Search for the cell housing the specified text and yield its [x, y] center coordinate. 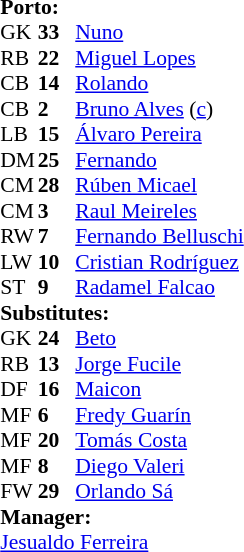
Orlando Sá [159, 491]
29 [57, 491]
Bruno Alves (c) [159, 109]
Maicon [159, 389]
20 [57, 441]
Raul Meireles [159, 211]
RW [19, 237]
Fredy Guarín [159, 415]
6 [57, 415]
15 [57, 135]
13 [57, 364]
2 [57, 109]
33 [57, 33]
DM [19, 160]
10 [57, 262]
3 [57, 211]
ST [19, 287]
Diego Valeri [159, 466]
Rolando [159, 83]
Miguel Lopes [159, 58]
Manager: [122, 517]
9 [57, 287]
Cristian Rodríguez [159, 262]
28 [57, 185]
Nuno [159, 33]
Fernando Belluschi [159, 237]
Jorge Fucile [159, 364]
16 [57, 389]
Álvaro Pereira [159, 135]
25 [57, 160]
22 [57, 58]
DF [19, 389]
Substitutes: [122, 313]
Tomás Costa [159, 441]
8 [57, 466]
Rúben Micael [159, 185]
14 [57, 83]
Radamel Falcao [159, 287]
FW [19, 491]
LB [19, 135]
7 [57, 237]
24 [57, 339]
Beto [159, 339]
Fernando [159, 160]
LW [19, 262]
